Pinpoint the cell where the given text exists, returning its [x, y] midpoint coordinate. 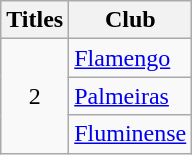
2 [35, 96]
Palmeiras [130, 96]
Club [130, 20]
Flamengo [130, 58]
Titles [35, 20]
Fluminense [130, 134]
